Find where the given text appears and provide that cell's center as (X, Y) coordinate. 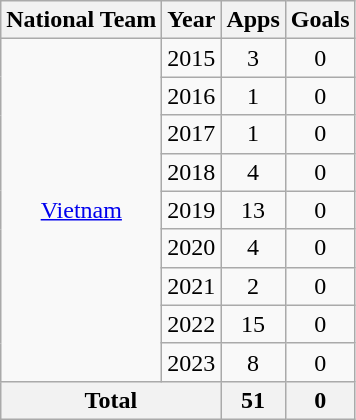
2016 (192, 96)
2017 (192, 134)
2015 (192, 58)
13 (253, 210)
Goals (320, 20)
Year (192, 20)
2 (253, 286)
Vietnam (82, 210)
2019 (192, 210)
Apps (253, 20)
2022 (192, 324)
15 (253, 324)
8 (253, 362)
2018 (192, 172)
51 (253, 400)
National Team (82, 20)
3 (253, 58)
2021 (192, 286)
2020 (192, 248)
2023 (192, 362)
Total (111, 400)
